Identify which cell holds the provided text, then report its [x, y] central coordinate. 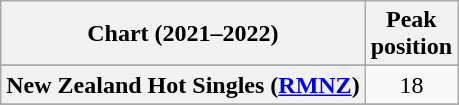
New Zealand Hot Singles (RMNZ) [183, 85]
18 [411, 85]
Chart (2021–2022) [183, 34]
Peakposition [411, 34]
